Identify which cell holds the provided text, then report its (x, y) central coordinate. 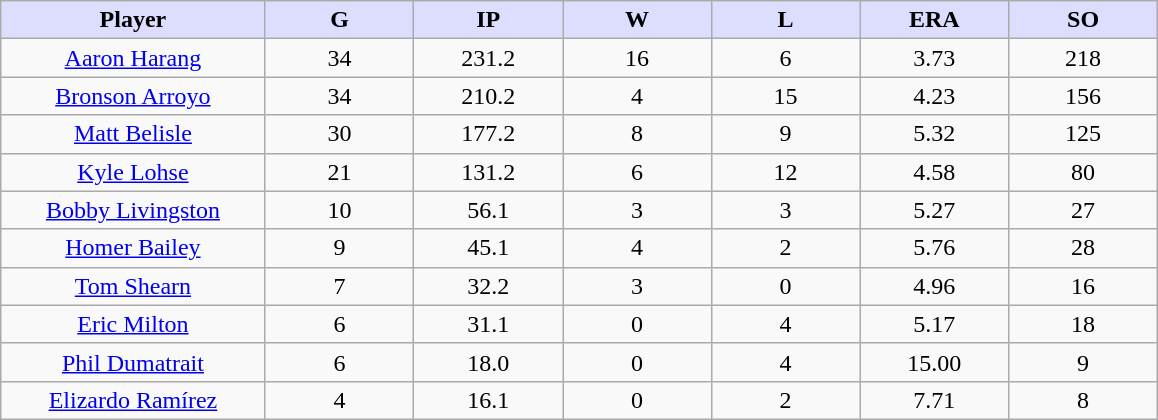
231.2 (488, 58)
ERA (934, 20)
5.17 (934, 324)
30 (340, 134)
L (786, 20)
21 (340, 172)
Player (133, 20)
Tom Shearn (133, 286)
28 (1084, 248)
SO (1084, 20)
156 (1084, 96)
Matt Belisle (133, 134)
16.1 (488, 400)
Elizardo Ramírez (133, 400)
Bronson Arroyo (133, 96)
5.27 (934, 210)
10 (340, 210)
5.32 (934, 134)
210.2 (488, 96)
4.23 (934, 96)
18.0 (488, 362)
5.76 (934, 248)
27 (1084, 210)
18 (1084, 324)
Phil Dumatrait (133, 362)
4.58 (934, 172)
Aaron Harang (133, 58)
W (638, 20)
7 (340, 286)
32.2 (488, 286)
IP (488, 20)
Homer Bailey (133, 248)
15.00 (934, 362)
3.73 (934, 58)
Kyle Lohse (133, 172)
31.1 (488, 324)
G (340, 20)
131.2 (488, 172)
Eric Milton (133, 324)
56.1 (488, 210)
125 (1084, 134)
12 (786, 172)
Bobby Livingston (133, 210)
218 (1084, 58)
45.1 (488, 248)
7.71 (934, 400)
15 (786, 96)
80 (1084, 172)
4.96 (934, 286)
177.2 (488, 134)
